Capture the cell that displays the provided text and extract its [x, y] central coordinate. 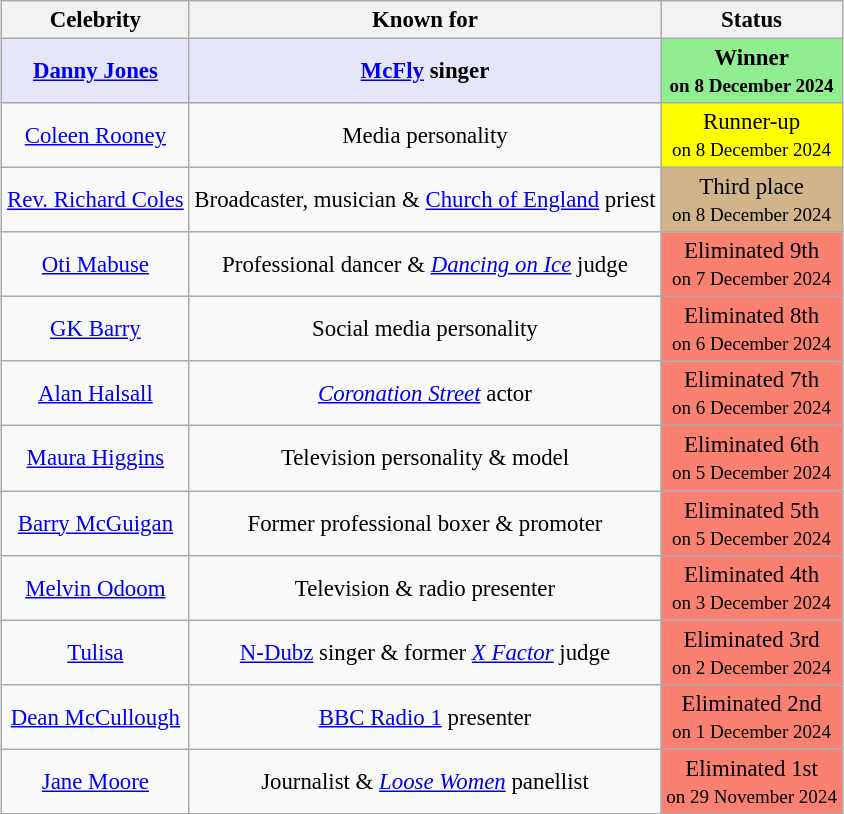
Third placeon 8 December 2024 [752, 200]
Eliminated 9thon 7 December 2024 [752, 264]
GK Barry [96, 330]
Eliminated 7thon 6 December 2024 [752, 394]
Status [752, 20]
Dean McCullough [96, 716]
Runner-upon 8 December 2024 [752, 136]
Media personality [425, 136]
Eliminated 5thon 5 December 2024 [752, 522]
McFly singer [425, 70]
Coronation Street actor [425, 394]
Oti Mabuse [96, 264]
Eliminated 3rdon 2 December 2024 [752, 652]
BBC Radio 1 presenter [425, 716]
Melvin Odoom [96, 588]
Social media personality [425, 330]
Known for [425, 20]
Television personality & model [425, 458]
Journalist & Loose Women panellist [425, 782]
Jane Moore [96, 782]
Winneron 8 December 2024 [752, 70]
Rev. Richard Coles [96, 200]
Eliminated 2ndon 1 December 2024 [752, 716]
Alan Halsall [96, 394]
Television & radio presenter [425, 588]
Maura Higgins [96, 458]
Barry McGuigan [96, 522]
Tulisa [96, 652]
Eliminated 4thon 3 December 2024 [752, 588]
Celebrity [96, 20]
Danny Jones [96, 70]
Eliminated 6thon 5 December 2024 [752, 458]
Professional dancer & Dancing on Ice judge [425, 264]
Eliminated 1ston 29 November 2024 [752, 782]
Coleen Rooney [96, 136]
Broadcaster, musician & Church of England priest [425, 200]
Eliminated 8thon 6 December 2024 [752, 330]
N-Dubz singer & former X Factor judge [425, 652]
Former professional boxer & promoter [425, 522]
